Determine the (x, y) coordinate at the center of the cell enclosing the given text.  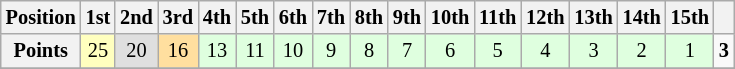
13th (593, 17)
8 (369, 51)
16 (178, 51)
20 (136, 51)
Points (41, 51)
8th (369, 17)
1 (690, 51)
10th (450, 17)
4 (545, 51)
12th (545, 17)
3rd (178, 17)
11th (498, 17)
10 (293, 51)
9 (331, 51)
5th (255, 17)
6th (293, 17)
7 (407, 51)
14th (642, 17)
25 (98, 51)
11 (255, 51)
7th (331, 17)
6 (450, 51)
13 (217, 51)
Position (41, 17)
9th (407, 17)
2nd (136, 17)
5 (498, 51)
1st (98, 17)
2 (642, 51)
4th (217, 17)
15th (690, 17)
